Find where the given text appears and provide that cell's center as [x, y] coordinate. 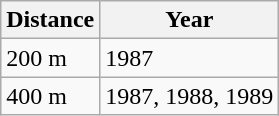
Year [190, 20]
Distance [50, 20]
1987 [190, 58]
400 m [50, 96]
1987, 1988, 1989 [190, 96]
200 m [50, 58]
